For the text-containing cell, return its midpoint in (X, Y) coordinate format. 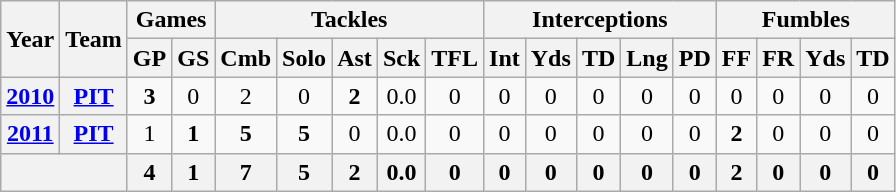
3 (149, 96)
2010 (30, 96)
Int (505, 58)
Solo (304, 58)
Games (170, 20)
Ast (355, 58)
Year (30, 39)
Interceptions (600, 20)
PD (694, 58)
Sck (401, 58)
2011 (30, 134)
Team (94, 39)
Fumbles (806, 20)
FR (778, 58)
Cmb (246, 58)
TFL (455, 58)
GP (149, 58)
FF (736, 58)
Lng (647, 58)
Tackles (350, 20)
7 (246, 172)
GS (194, 58)
4 (149, 172)
